Return the (X, Y) coordinate for the center point of the cell that contains the specified text.  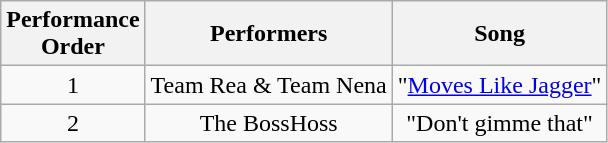
Song (500, 34)
Performance Order (73, 34)
Team Rea & Team Nena (268, 85)
The BossHoss (268, 123)
1 (73, 85)
"Don't gimme that" (500, 123)
2 (73, 123)
Performers (268, 34)
"Moves Like Jagger" (500, 85)
